Extract the [x, y] coordinate from the center of the cell holding the provided text.  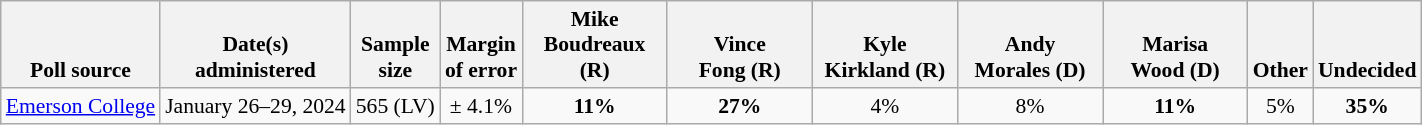
5% [1280, 106]
MarisaWood (D) [1176, 44]
January 26–29, 2024 [256, 106]
VinceFong (R) [740, 44]
Undecided [1367, 44]
8% [1030, 106]
4% [884, 106]
27% [740, 106]
Poll source [80, 44]
35% [1367, 106]
Emerson College [80, 106]
± 4.1% [481, 106]
MikeBoudreaux (R) [594, 44]
KyleKirkland (R) [884, 44]
565 (LV) [396, 106]
Date(s)administered [256, 44]
Samplesize [396, 44]
AndyMorales (D) [1030, 44]
Other [1280, 44]
Marginof error [481, 44]
